Provide the (x, y) coordinate of the cell's center where the given text is located.  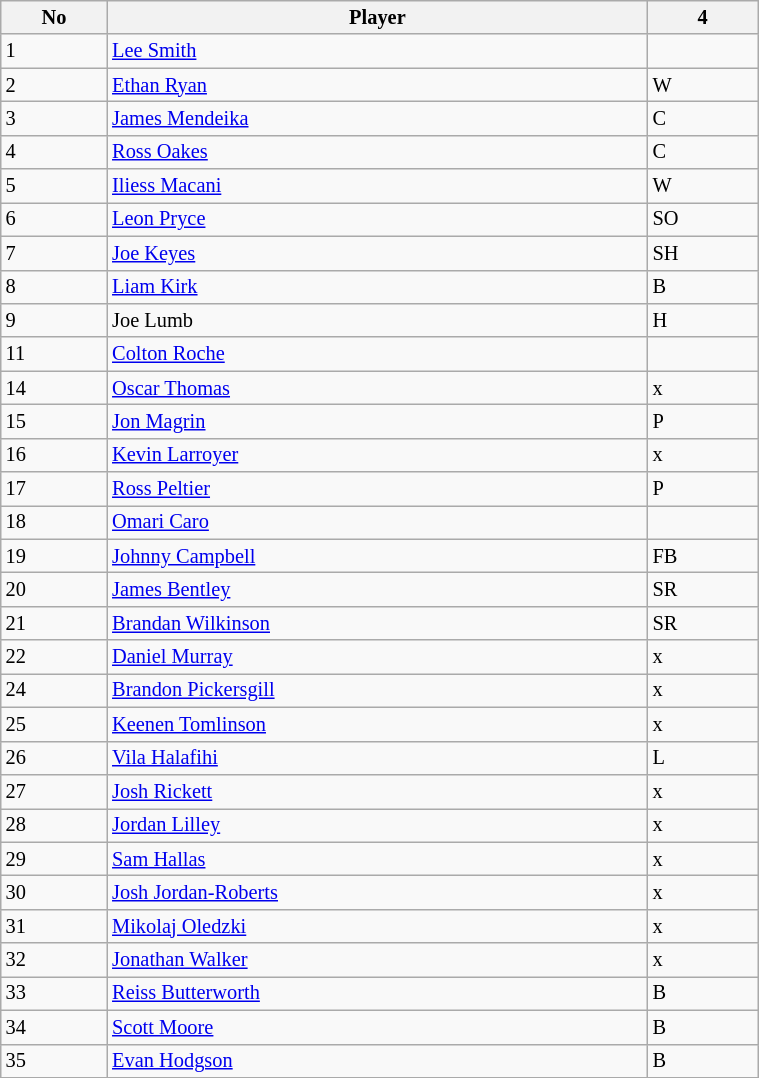
16 (54, 455)
James Bentley (377, 589)
Liam Kirk (377, 287)
Kevin Larroyer (377, 455)
SH (703, 253)
Ross Peltier (377, 489)
14 (54, 388)
Jordan Lilley (377, 825)
35 (54, 1061)
Brandan Wilkinson (377, 623)
9 (54, 320)
Johnny Campbell (377, 556)
Iliess Macani (377, 186)
Josh Jordan-Roberts (377, 892)
26 (54, 758)
18 (54, 522)
Daniel Murray (377, 657)
H (703, 320)
28 (54, 825)
22 (54, 657)
19 (54, 556)
8 (54, 287)
Mikolaj Oledzki (377, 926)
Player (377, 17)
29 (54, 859)
5 (54, 186)
30 (54, 892)
7 (54, 253)
6 (54, 219)
20 (54, 589)
21 (54, 623)
34 (54, 1027)
Omari Caro (377, 522)
33 (54, 993)
Jonathan Walker (377, 960)
Evan Hodgson (377, 1061)
Reiss Butterworth (377, 993)
Leon Pryce (377, 219)
FB (703, 556)
Sam Hallas (377, 859)
32 (54, 960)
Jon Magrin (377, 421)
31 (54, 926)
Colton Roche (377, 354)
Joe Lumb (377, 320)
Vila Halafihi (377, 758)
3 (54, 118)
Scott Moore (377, 1027)
L (703, 758)
Oscar Thomas (377, 388)
15 (54, 421)
James Mendeika (377, 118)
Brandon Pickersgill (377, 690)
11 (54, 354)
27 (54, 791)
Keenen Tomlinson (377, 724)
Lee Smith (377, 51)
25 (54, 724)
Ross Oakes (377, 152)
Josh Rickett (377, 791)
1 (54, 51)
Ethan Ryan (377, 85)
24 (54, 690)
No (54, 17)
SO (703, 219)
17 (54, 489)
Joe Keyes (377, 253)
2 (54, 85)
